Find where the given text appears and provide that cell's center as (X, Y) coordinate. 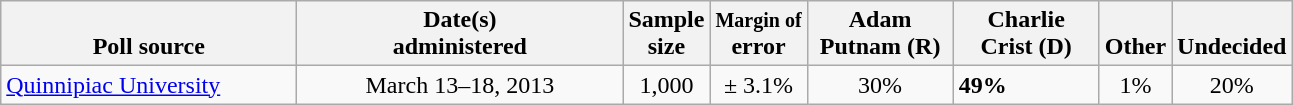
1,000 (666, 85)
Other (1135, 34)
AdamPutnam (R) (880, 34)
CharlieCrist (D) (1026, 34)
30% (880, 85)
Undecided (1232, 34)
Poll source (149, 34)
Samplesize (666, 34)
Quinnipiac University (149, 85)
1% (1135, 85)
± 3.1% (758, 85)
Date(s)administered (460, 34)
March 13–18, 2013 (460, 85)
Margin oferror (758, 34)
49% (1026, 85)
20% (1232, 85)
